Return the [X, Y] coordinate for the center point of the cell that contains the specified text.  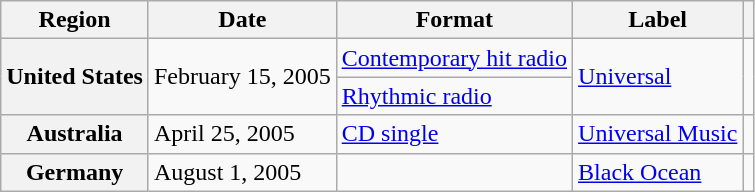
Contemporary hit radio [454, 58]
United States [75, 77]
Germany [75, 172]
Universal Music [658, 134]
August 1, 2005 [242, 172]
April 25, 2005 [242, 134]
CD single [454, 134]
Label [658, 20]
Australia [75, 134]
Date [242, 20]
February 15, 2005 [242, 77]
Rhythmic radio [454, 96]
Universal [658, 77]
Format [454, 20]
Black Ocean [658, 172]
Region [75, 20]
